Extract the [X, Y] coordinate from the center of the cell holding the provided text.  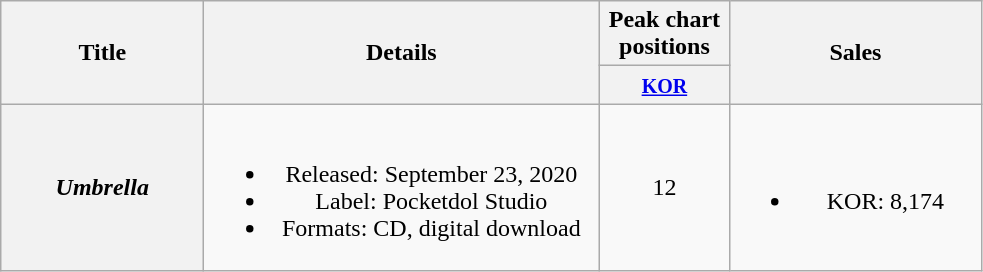
12 [664, 188]
Sales [856, 52]
Peak chart positions [664, 34]
KOR: 8,174 [856, 188]
Details [402, 52]
Released: September 23, 2020Label: Pocketdol StudioFormats: CD, digital download [402, 188]
Umbrella [102, 188]
Title [102, 52]
KOR [664, 85]
